Capture the cell that displays the provided text and extract its (x, y) central coordinate. 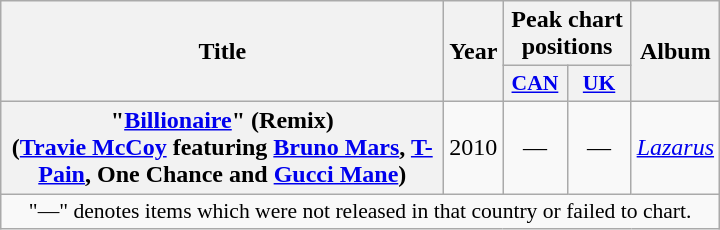
2010 (474, 147)
Peak chart positions (567, 34)
Year (474, 52)
Album (675, 52)
UK (599, 84)
Title (222, 52)
"—" denotes items which were not released in that country or failed to chart. (360, 212)
Lazarus (675, 147)
"Billionaire" (Remix)(Travie McCoy featuring Bruno Mars, T-Pain, One Chance and Gucci Mane) (222, 147)
CAN (535, 84)
